From the cell containing the given text, extract its center point as (x, y) coordinate. 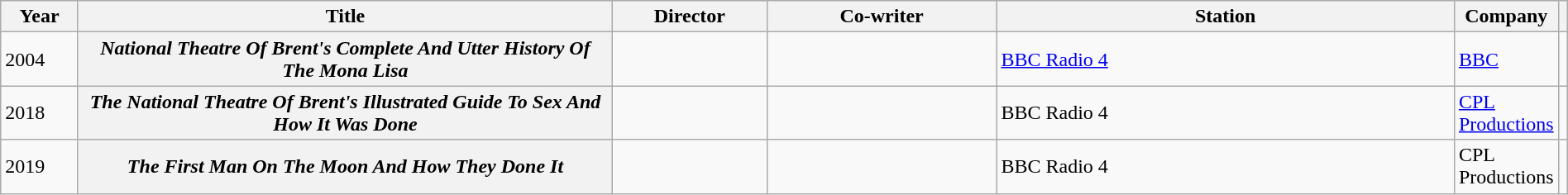
The First Man On The Moon And How They Done It (345, 167)
Co-writer (882, 17)
The National Theatre Of Brent's Illustrated Guide To Sex And How It Was Done (345, 112)
Year (40, 17)
National Theatre Of Brent's Complete And Utter History Of The Mona Lisa (345, 59)
Director (690, 17)
2019 (40, 167)
2004 (40, 59)
Station (1226, 17)
Company (1506, 17)
2018 (40, 112)
Title (345, 17)
BBC (1506, 59)
